Locate the cell with the specified text and output its [x, y] center coordinate. 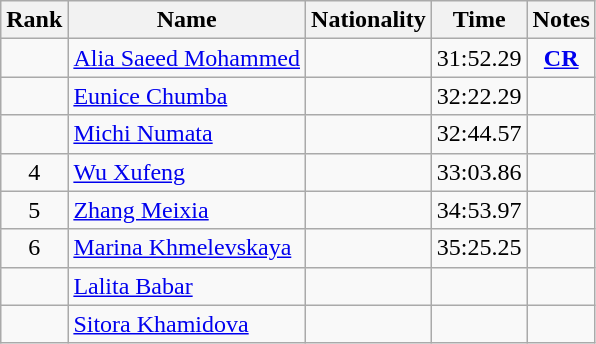
34:53.97 [479, 210]
Nationality [369, 20]
Notes [561, 20]
Zhang Meixia [187, 210]
Name [187, 20]
6 [34, 248]
35:25.25 [479, 248]
Marina Khmelevskaya [187, 248]
32:22.29 [479, 96]
Time [479, 20]
Michi Numata [187, 134]
Sitora Khamidova [187, 324]
Lalita Babar [187, 286]
CR [561, 58]
Alia Saeed Mohammed [187, 58]
33:03.86 [479, 172]
32:44.57 [479, 134]
Eunice Chumba [187, 96]
31:52.29 [479, 58]
Wu Xufeng [187, 172]
5 [34, 210]
Rank [34, 20]
4 [34, 172]
